From the cell containing the given text, extract its center point as [x, y] coordinate. 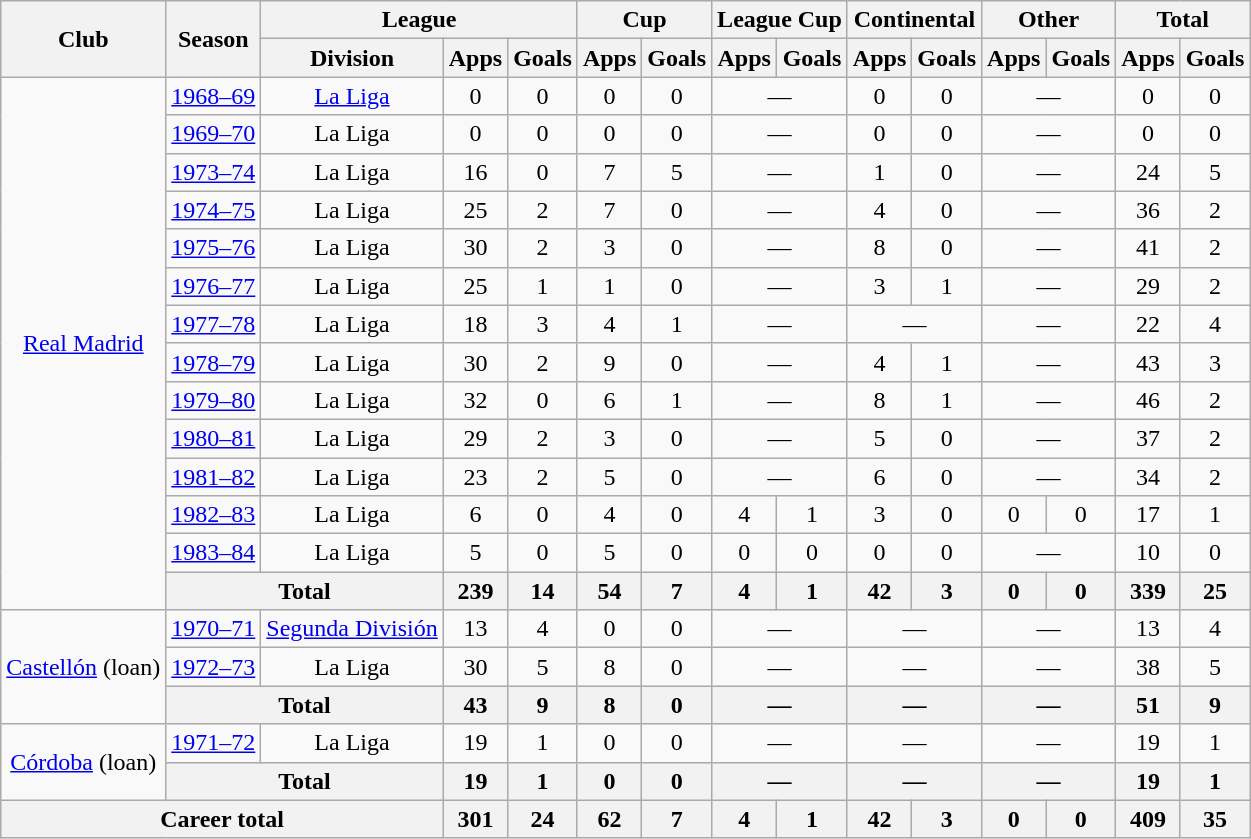
1970–71 [214, 629]
62 [609, 819]
16 [475, 172]
36 [1148, 210]
Club [84, 39]
51 [1148, 705]
Other [1049, 20]
1972–73 [214, 667]
54 [609, 591]
Segunda División [352, 629]
1974–75 [214, 210]
409 [1148, 819]
1976–77 [214, 286]
10 [1148, 553]
1978–79 [214, 362]
1981–82 [214, 477]
339 [1148, 591]
1971–72 [214, 743]
Cup [644, 20]
Career total [222, 819]
Castellón (loan) [84, 667]
239 [475, 591]
1982–83 [214, 515]
32 [475, 400]
Season [214, 39]
1973–74 [214, 172]
17 [1148, 515]
23 [475, 477]
38 [1148, 667]
37 [1148, 438]
Division [352, 58]
Real Madrid [84, 344]
League Cup [780, 20]
1969–70 [214, 134]
35 [1215, 819]
34 [1148, 477]
18 [475, 324]
46 [1148, 400]
1983–84 [214, 553]
301 [475, 819]
1968–69 [214, 96]
1975–76 [214, 248]
14 [543, 591]
Córdoba (loan) [84, 762]
1979–80 [214, 400]
22 [1148, 324]
League [420, 20]
41 [1148, 248]
1980–81 [214, 438]
1977–78 [214, 324]
Continental [914, 20]
